Capture the cell that displays the provided text and extract its (X, Y) central coordinate. 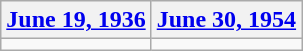
June 30, 1954 (226, 20)
June 19, 1936 (76, 20)
